Detect which cell encompasses the target text, then output its (X, Y) center coordinate. 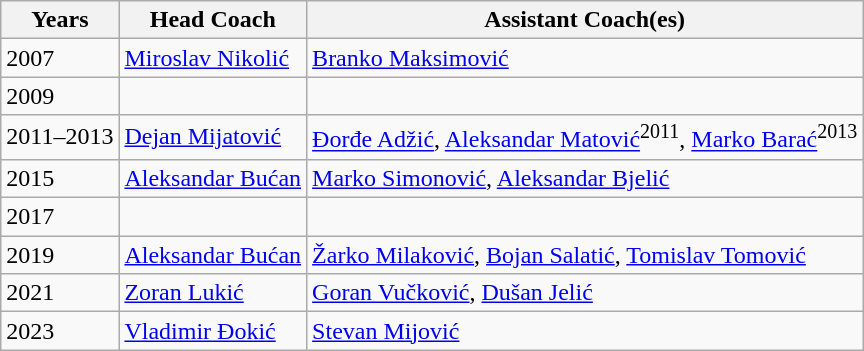
Đorđe Adžić, Aleksandar Matović2011, Marko Barać2013 (585, 138)
Head Coach (213, 20)
Marko Simonović, Aleksandar Bjelić (585, 178)
2009 (60, 96)
2007 (60, 58)
Years (60, 20)
Zoran Lukić (213, 293)
2021 (60, 293)
Miroslav Nikolić (213, 58)
Stevan Mijović (585, 331)
2011–2013 (60, 138)
2019 (60, 255)
Žarko Milaković, Bojan Salatić, Tomislav Tomović (585, 255)
Vladimir Đokić (213, 331)
Branko Maksimović (585, 58)
Dejan Mijatović (213, 138)
Assistant Coach(es) (585, 20)
2023 (60, 331)
Goran Vučković, Dušan Jelić (585, 293)
2015 (60, 178)
2017 (60, 217)
